For the text-containing cell, return its midpoint in [x, y] coordinate format. 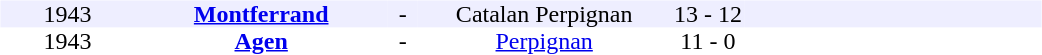
Montferrand [261, 14]
Agen [261, 42]
13 - 12 [708, 14]
11 - 0 [708, 42]
Perpignan [544, 42]
Catalan Perpignan [544, 14]
